Extract the (x, y) coordinate from the center of the cell holding the provided text.  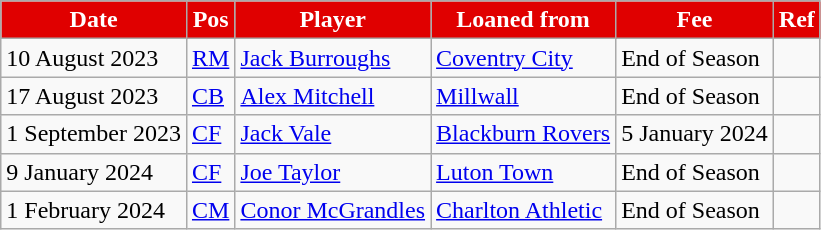
Jack Burroughs (333, 58)
Loaned from (524, 20)
Alex Mitchell (333, 96)
Coventry City (524, 58)
Blackburn Rovers (524, 134)
Ref (796, 20)
Millwall (524, 96)
CM (210, 210)
1 February 2024 (94, 210)
5 January 2024 (695, 134)
9 January 2024 (94, 172)
10 August 2023 (94, 58)
Player (333, 20)
Jack Vale (333, 134)
RM (210, 58)
Joe Taylor (333, 172)
Conor McGrandles (333, 210)
Charlton Athletic (524, 210)
Date (94, 20)
Luton Town (524, 172)
17 August 2023 (94, 96)
1 September 2023 (94, 134)
Pos (210, 20)
CB (210, 96)
Fee (695, 20)
